Pinpoint the cell where the given text exists, returning its [x, y] midpoint coordinate. 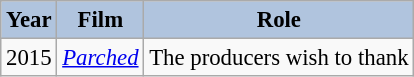
2015 [29, 58]
Film [100, 20]
The producers wish to thank [279, 58]
Role [279, 20]
Parched [100, 58]
Year [29, 20]
